Return the [x, y] coordinate for the center point of the cell that contains the specified text.  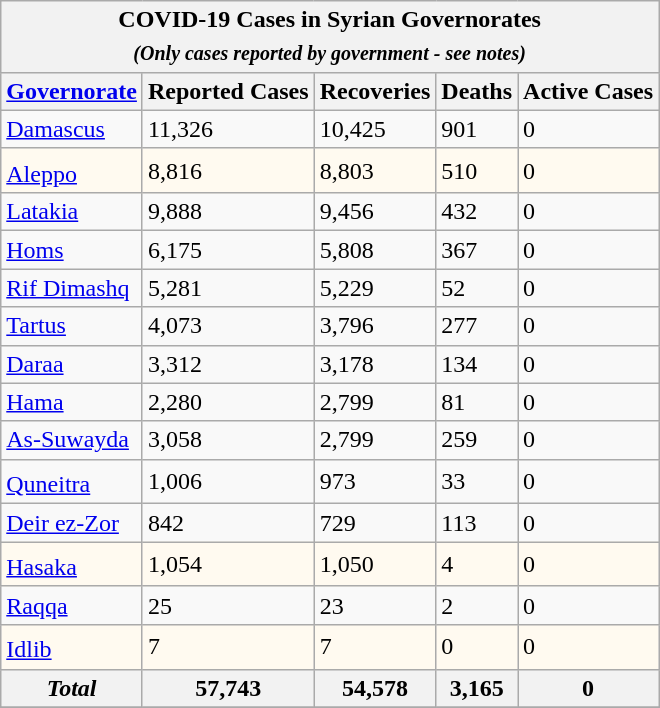
Raqqa [72, 605]
432 [477, 212]
901 [477, 129]
COVID-19 Cases in Syrian Governorates(Only cases reported by government - see notes) [330, 36]
973 [375, 482]
2 [477, 605]
3,058 [228, 440]
Reported Cases [228, 91]
Damascus [72, 129]
510 [477, 170]
Recoveries [375, 91]
Tartus [72, 326]
Deaths [477, 91]
Quneitra [72, 482]
10,425 [375, 129]
113 [477, 523]
Active Cases [588, 91]
As-Suwayda [72, 440]
842 [228, 523]
Aleppo [72, 170]
5,808 [375, 250]
8,816 [228, 170]
23 [375, 605]
81 [477, 402]
5,281 [228, 288]
9,456 [375, 212]
57,743 [228, 688]
1,054 [228, 564]
3,178 [375, 364]
Hama [72, 402]
3,796 [375, 326]
367 [477, 250]
Daraa [72, 364]
1,006 [228, 482]
3,165 [477, 688]
Deir ez-Zor [72, 523]
9,888 [228, 212]
4 [477, 564]
11,326 [228, 129]
6,175 [228, 250]
1,050 [375, 564]
Total [72, 688]
52 [477, 288]
4,073 [228, 326]
3,312 [228, 364]
Homs [72, 250]
277 [477, 326]
Hasaka [72, 564]
54,578 [375, 688]
25 [228, 605]
729 [375, 523]
33 [477, 482]
5,229 [375, 288]
259 [477, 440]
8,803 [375, 170]
Latakia [72, 212]
2,280 [228, 402]
134 [477, 364]
Rif Dimashq [72, 288]
Governorate [72, 91]
Idlib [72, 646]
